Return [X, Y] of the center of cell containing provided text 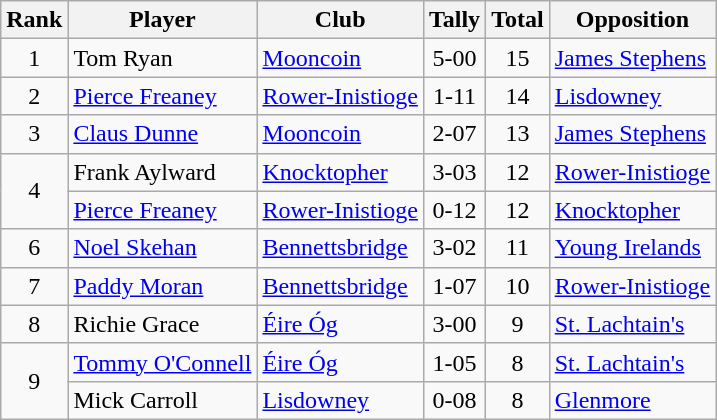
2-07 [454, 134]
Rank [34, 20]
3 [34, 134]
11 [518, 248]
14 [518, 96]
Opposition [632, 20]
2 [34, 96]
5-00 [454, 58]
Richie Grace [162, 324]
13 [518, 134]
0-08 [454, 400]
6 [34, 248]
Total [518, 20]
Paddy Moran [162, 286]
15 [518, 58]
3-03 [454, 172]
0-12 [454, 210]
Young Irelands [632, 248]
Tally [454, 20]
1-11 [454, 96]
Noel Skehan [162, 248]
Tom Ryan [162, 58]
Mick Carroll [162, 400]
1-07 [454, 286]
Club [340, 20]
1-05 [454, 362]
3-00 [454, 324]
Frank Aylward [162, 172]
Glenmore [632, 400]
1 [34, 58]
10 [518, 286]
Tommy O'Connell [162, 362]
Claus Dunne [162, 134]
4 [34, 191]
3-02 [454, 248]
Player [162, 20]
7 [34, 286]
